Provide the (X, Y) coordinate of the cell's center where the given text is located.  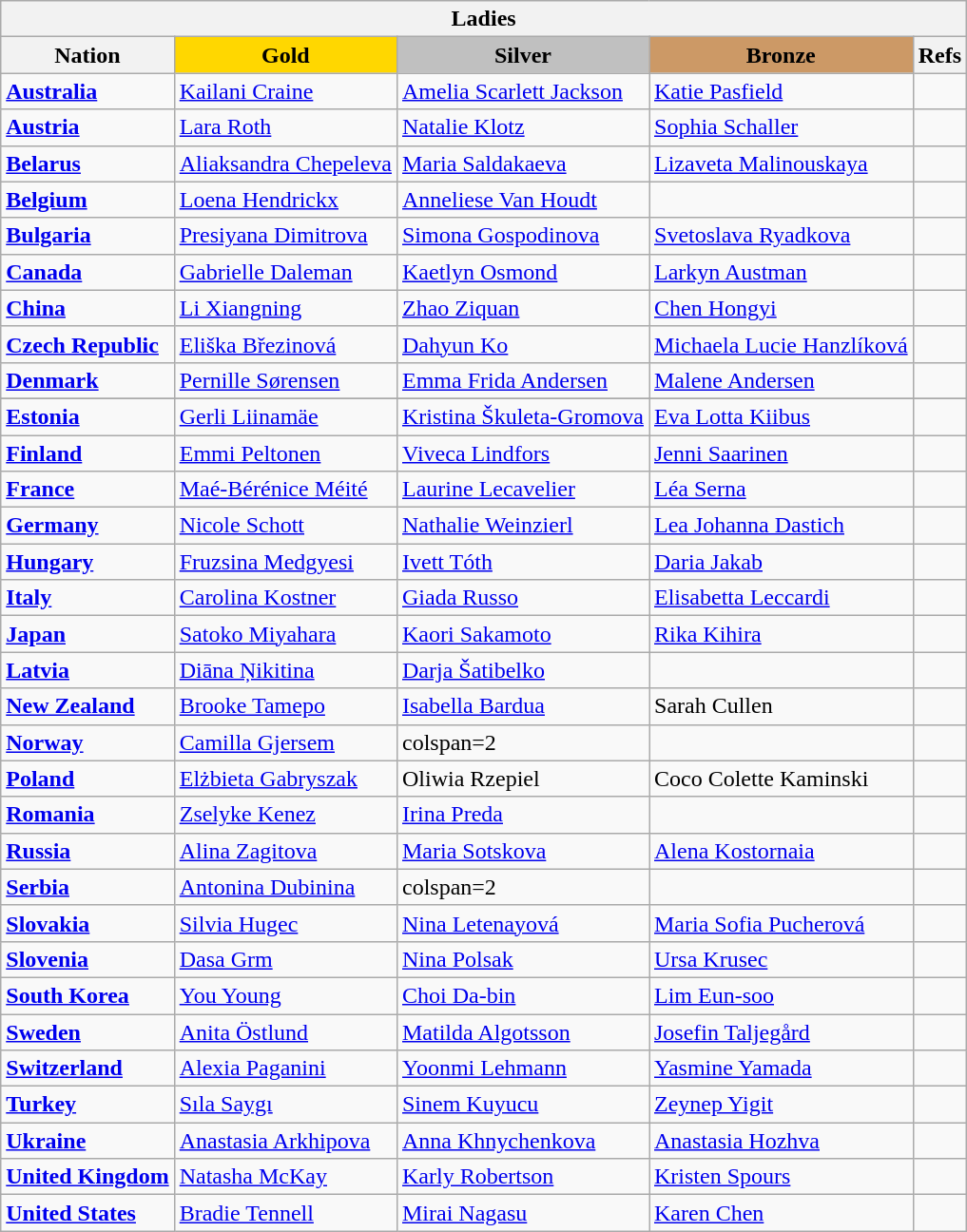
Finland (87, 453)
Kailani Craine (285, 91)
Maé-Bérénice Méité (285, 490)
Elisabetta Leccardi (781, 598)
Belarus (87, 164)
Romania (87, 815)
Choi Da-bin (523, 995)
Alena Kostornaia (781, 851)
Lim Eun-soo (781, 995)
Alina Zagitova (285, 851)
Chen Hongyi (781, 308)
Svetoslava Ryadkova (781, 236)
Yoonmi Lehmann (523, 1068)
Emma Frida Andersen (523, 380)
Czech Republic (87, 344)
Russia (87, 851)
Lara Roth (285, 127)
Nicole Schott (285, 526)
Satoko Miyahara (285, 634)
Slovakia (87, 923)
Denmark (87, 380)
Latvia (87, 670)
Gold (285, 55)
Italy (87, 598)
Alexia Paganini (285, 1068)
China (87, 308)
Silver (523, 55)
Josefin Taljegård (781, 1031)
Australia (87, 91)
Eliška Březinová (285, 344)
Diāna Ņikitina (285, 670)
Poland (87, 779)
Sophia Schaller (781, 127)
Silvia Hugec (285, 923)
Refs (939, 55)
Camilla Gjersem (285, 742)
Slovenia (87, 959)
Michaela Lucie Hanzlíková (781, 344)
Anastasia Hozhva (781, 1141)
Maria Sotskova (523, 851)
Emmi Peltonen (285, 453)
Léa Serna (781, 490)
Sweden (87, 1031)
Nina Polsak (523, 959)
Brooke Tamepo (285, 706)
Switzerland (87, 1068)
France (87, 490)
Amelia Scarlett Jackson (523, 91)
Malene Andersen (781, 380)
Nina Letenayová (523, 923)
Matilda Algotsson (523, 1031)
Japan (87, 634)
Kaori Sakamoto (523, 634)
Belgium (87, 200)
Ivett Tóth (523, 562)
Carolina Kostner (285, 598)
Presiyana Dimitrova (285, 236)
Anna Khnychenkova (523, 1141)
Zeynep Yigit (781, 1105)
Austria (87, 127)
Gabrielle Daleman (285, 272)
Zhao Ziquan (523, 308)
Kristen Spours (781, 1177)
Loena Hendrickx (285, 200)
Oliwia Rzepiel (523, 779)
Sinem Kuyucu (523, 1105)
Dahyun Ko (523, 344)
Lizaveta Malinouskaya (781, 164)
Lea Johanna Dastich (781, 526)
Anastasia Arkhipova (285, 1141)
Darja Šatibelko (523, 670)
Ursa Krusec (781, 959)
Yasmine Yamada (781, 1068)
Simona Gospodinova (523, 236)
Hungary (87, 562)
Katie Pasfield (781, 91)
United States (87, 1213)
Viveca Lindfors (523, 453)
Bronze (781, 55)
Anita Östlund (285, 1031)
Natalie Klotz (523, 127)
Larkyn Austman (781, 272)
You Young (285, 995)
New Zealand (87, 706)
Sarah Cullen (781, 706)
Anneliese Van Houdt (523, 200)
Eva Lotta Kiibus (781, 416)
Elżbieta Gabryszak (285, 779)
Canada (87, 272)
Irina Preda (523, 815)
South Korea (87, 995)
Dasa Grm (285, 959)
Germany (87, 526)
Ladies (484, 19)
Maria Saldakaeva (523, 164)
Jenni Saarinen (781, 453)
Antonina Dubinina (285, 887)
Zselyke Kenez (285, 815)
Bradie Tennell (285, 1213)
Laurine Lecavelier (523, 490)
Bulgaria (87, 236)
Li Xiangning (285, 308)
Ukraine (87, 1141)
Daria Jakab (781, 562)
Norway (87, 742)
Rika Kihira (781, 634)
Turkey (87, 1105)
Coco Colette Kaminski (781, 779)
Mirai Nagasu (523, 1213)
Kristina Škuleta-Gromova (523, 416)
Serbia (87, 887)
United Kingdom (87, 1177)
Maria Sofia Pucherová (781, 923)
Nathalie Weinzierl (523, 526)
Karly Robertson (523, 1177)
Nation (87, 55)
Gerli Liinamäe (285, 416)
Kaetlyn Osmond (523, 272)
Aliaksandra Chepeleva (285, 164)
Sıla Saygı (285, 1105)
Natasha McKay (285, 1177)
Pernille Sørensen (285, 380)
Estonia (87, 416)
Fruzsina Medgyesi (285, 562)
Giada Russo (523, 598)
Isabella Bardua (523, 706)
Karen Chen (781, 1213)
